For the text-containing cell, return its midpoint in (X, Y) coordinate format. 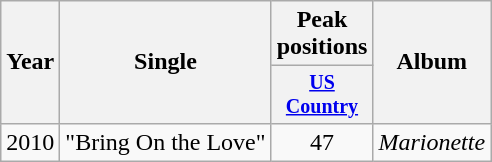
US Country (322, 94)
Album (432, 62)
"Bring On the Love" (166, 142)
Year (30, 62)
Marionette (432, 142)
2010 (30, 142)
Single (166, 62)
Peak positions (322, 34)
47 (322, 142)
